Locate the cell with the specified text and output its (X, Y) center coordinate. 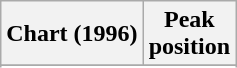
Chart (1996) (72, 34)
Peakposition (189, 34)
